Scan for the cell matching the given text and deliver its [x, y] coordinate at center. 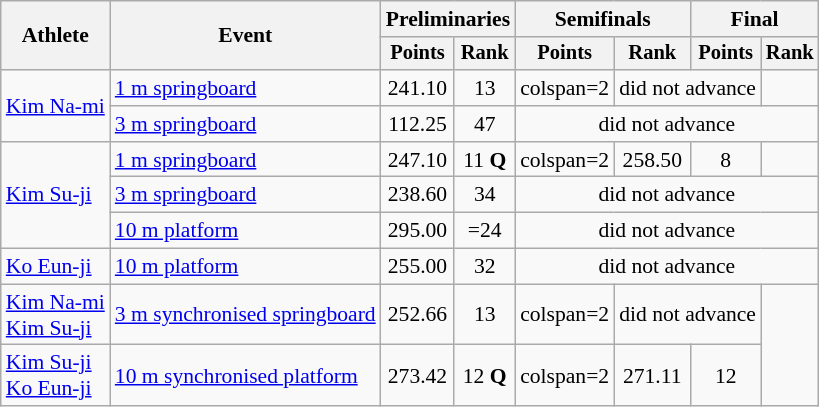
Ko Eun-ji [56, 267]
273.42 [418, 376]
112.25 [418, 124]
Kim Su-ji [56, 196]
Athlete [56, 36]
10 m synchronised platform [246, 376]
Kim Su-jiKo Eun-ji [56, 376]
241.10 [418, 88]
47 [484, 124]
252.66 [418, 314]
271.11 [652, 376]
8 [726, 160]
=24 [484, 231]
247.10 [418, 160]
255.00 [418, 267]
34 [484, 195]
12 Q [484, 376]
3 m synchronised springboard [246, 314]
11 Q [484, 160]
258.50 [652, 160]
12 [726, 376]
295.00 [418, 231]
Kim Na-miKim Su-ji [56, 314]
Event [246, 36]
Semifinals [602, 19]
Kim Na-mi [56, 106]
Final [754, 19]
32 [484, 267]
238.60 [418, 195]
Preliminaries [448, 19]
